Determine the (X, Y) coordinate at the center of the cell enclosing the given text.  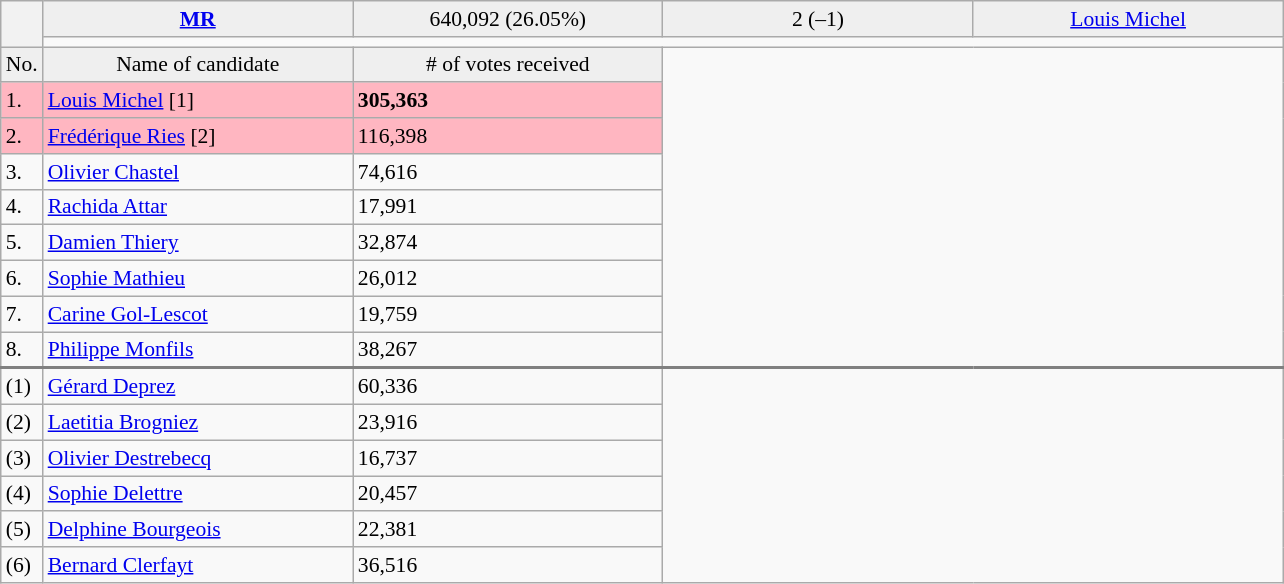
4. (22, 207)
23,916 (508, 423)
Frédérique Ries [2] (198, 136)
(1) (22, 386)
32,874 (508, 243)
Rachida Attar (198, 207)
19,759 (508, 314)
26,012 (508, 279)
1. (22, 101)
5. (22, 243)
74,616 (508, 172)
(2) (22, 423)
Olivier Chastel (198, 172)
No. (22, 65)
(3) (22, 458)
305,363 (508, 101)
Sophie Delettre (198, 494)
(5) (22, 530)
Laetitia Brogniez (198, 423)
38,267 (508, 350)
16,737 (508, 458)
MR (198, 19)
20,457 (508, 494)
# of votes received (508, 65)
7. (22, 314)
Carine Gol-Lescot (198, 314)
36,516 (508, 565)
2 (–1) (818, 19)
Sophie Mathieu (198, 279)
Philippe Monfils (198, 350)
Louis Michel (1128, 19)
6. (22, 279)
22,381 (508, 530)
Bernard Clerfayt (198, 565)
Gérard Deprez (198, 386)
Delphine Bourgeois (198, 530)
116,398 (508, 136)
3. (22, 172)
640,092 (26.05%) (508, 19)
Louis Michel [1] (198, 101)
8. (22, 350)
60,336 (508, 386)
Name of candidate (198, 65)
17,991 (508, 207)
2. (22, 136)
Olivier Destrebecq (198, 458)
(4) (22, 494)
Damien Thiery (198, 243)
(6) (22, 565)
